Pinpoint the cell where the given text exists, returning its (X, Y) midpoint coordinate. 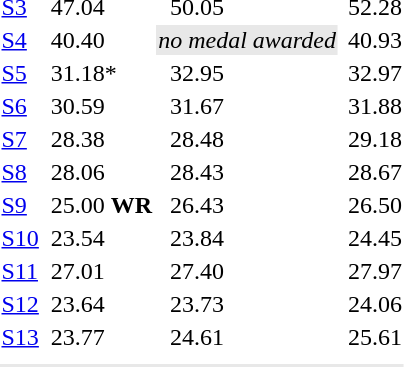
25.00 WR (101, 205)
23.64 (101, 304)
S5 (20, 73)
23.77 (101, 337)
28.06 (101, 172)
S10 (20, 238)
S6 (20, 106)
28.48 (254, 139)
29.18 (374, 139)
23.84 (254, 238)
24.61 (254, 337)
23.54 (101, 238)
31.18* (101, 73)
28.38 (101, 139)
24.06 (374, 304)
S13 (20, 337)
26.43 (254, 205)
S8 (20, 172)
31.67 (254, 106)
28.67 (374, 172)
S7 (20, 139)
27.40 (254, 271)
27.97 (374, 271)
S9 (20, 205)
S4 (20, 40)
23.73 (254, 304)
32.95 (254, 73)
40.93 (374, 40)
S12 (20, 304)
40.40 (101, 40)
26.50 (374, 205)
24.45 (374, 238)
32.97 (374, 73)
25.61 (374, 337)
no medal awarded (248, 40)
S11 (20, 271)
31.88 (374, 106)
28.43 (254, 172)
30.59 (101, 106)
27.01 (101, 271)
